Detect which cell encompasses the target text, then output its [X, Y] center coordinate. 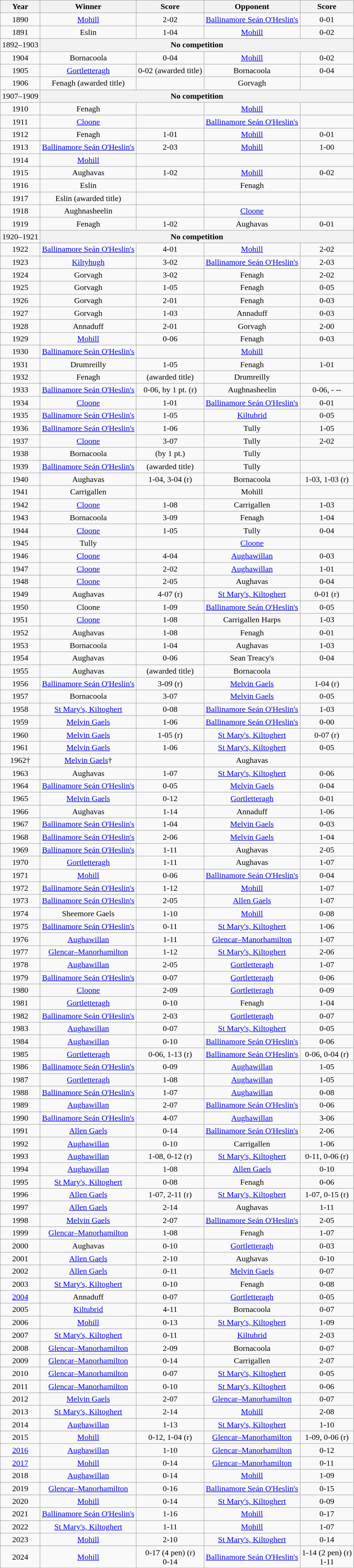
1932 [20, 377]
1938 [20, 454]
0-16 [170, 1488]
1931 [20, 364]
0-07 (r) [327, 735]
1934 [20, 403]
2018 [20, 1476]
0-15 [327, 1488]
4-04 [170, 556]
1975 [20, 926]
1956 [20, 684]
1979 [20, 978]
4-01 [170, 249]
1995 [20, 1182]
1961 [20, 747]
1952 [20, 633]
1978 [20, 965]
1993 [20, 1156]
1935 [20, 415]
1917 [20, 198]
2013 [20, 1412]
1940 [20, 479]
1920–1921 [20, 237]
1-03, 1-03 (r) [327, 479]
Carrigallen Harps [252, 620]
1973 [20, 901]
Fenagh (awarded title) [88, 83]
1951 [20, 620]
1913 [20, 147]
Year [20, 7]
1998 [20, 1220]
1965 [20, 799]
1968 [20, 837]
1969 [20, 850]
4-11 [170, 1310]
0-06, - -- [327, 390]
2007 [20, 1335]
1999 [20, 1233]
3-09 (r) [170, 684]
1963 [20, 773]
1992 [20, 1143]
1924 [20, 275]
2016 [20, 1450]
1949 [20, 594]
1996 [20, 1195]
4-07 (r) [170, 594]
1943 [20, 518]
1971 [20, 875]
1907–1909 [20, 96]
0-06, 1-13 (r) [170, 1054]
2009 [20, 1361]
1997 [20, 1208]
1970 [20, 863]
2005 [20, 1310]
1991 [20, 1131]
1945 [20, 543]
Kiltyhugh [88, 262]
1974 [20, 914]
1936 [20, 428]
1892–1903 [20, 45]
1928 [20, 326]
3-09 [170, 518]
1905 [20, 70]
1983 [20, 1029]
1937 [20, 441]
0-17 [327, 1514]
1-08, 0-12 (r) [170, 1156]
2010 [20, 1373]
1948 [20, 582]
Sheemore Gaels [88, 914]
1933 [20, 390]
1916 [20, 186]
1942 [20, 505]
1959 [20, 722]
1982 [20, 1016]
1955 [20, 671]
2022 [20, 1527]
1-07, 0-15 (r) [327, 1195]
1891 [20, 32]
0-01 (r) [327, 594]
1960 [20, 735]
1989 [20, 1105]
1976 [20, 939]
1-14 (2 pen) (r) 1-11 [327, 1557]
2023 [20, 1539]
1958 [20, 709]
2019 [20, 1488]
1911 [20, 121]
1929 [20, 339]
1980 [20, 990]
1918 [20, 211]
1957 [20, 696]
Sean Treacy's [252, 658]
1972 [20, 888]
1947 [20, 569]
0-17 (4 pen) (r) 0-14 [170, 1557]
1939 [20, 467]
1-00 [327, 147]
1950 [20, 607]
0-13 [170, 1322]
2002 [20, 1271]
1977 [20, 952]
0-00 [327, 722]
1930 [20, 351]
1922 [20, 249]
2014 [20, 1425]
0-12, 1-04 (r) [170, 1437]
2020 [20, 1501]
1-05 (r) [170, 735]
3-06 [327, 1118]
2021 [20, 1514]
1890 [20, 19]
1984 [20, 1041]
1994 [20, 1169]
1944 [20, 530]
2001 [20, 1259]
1906 [20, 83]
1910 [20, 109]
2024 [20, 1557]
0-06, 0-04 (r) [327, 1054]
1954 [20, 658]
2006 [20, 1322]
1919 [20, 224]
1-13 [170, 1425]
Opponent [252, 7]
1967 [20, 824]
1927 [20, 313]
Winner [88, 7]
1941 [20, 492]
1966 [20, 812]
1914 [20, 160]
1981 [20, 1003]
1925 [20, 288]
1904 [20, 58]
1-09, 0-06 (r) [327, 1437]
2015 [20, 1437]
1926 [20, 300]
1964 [20, 786]
2004 [20, 1297]
1987 [20, 1080]
4-07 [170, 1118]
1946 [20, 556]
0-06, by 1 pt. (r) [170, 390]
2003 [20, 1284]
2-08 [327, 1412]
2012 [20, 1399]
0-11, 0-06 (r) [327, 1156]
2-00 [327, 326]
2011 [20, 1386]
1990 [20, 1118]
1988 [20, 1092]
1-04, 3-04 (r) [170, 479]
1912 [20, 134]
1985 [20, 1054]
1953 [20, 645]
2017 [20, 1463]
1-04 (r) [327, 684]
0-02 (awarded title) [170, 70]
2008 [20, 1348]
1915 [20, 173]
2000 [20, 1246]
1-14 [170, 812]
1-07, 2-11 (r) [170, 1195]
Melvin Gaels† [88, 760]
1986 [20, 1067]
(by 1 pt.) [170, 454]
1962† [20, 760]
1-16 [170, 1514]
Eslin (awarded title) [88, 198]
1923 [20, 262]
